Provide the [x, y] coordinate of the cell's center where the given text is located.  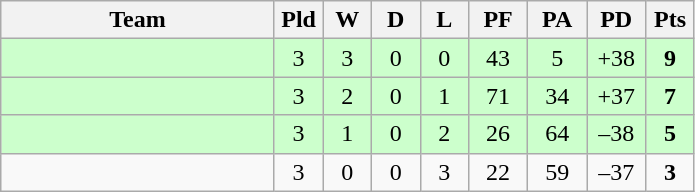
PF [498, 20]
+37 [616, 96]
L [444, 20]
64 [558, 134]
26 [498, 134]
22 [498, 172]
59 [558, 172]
Pld [298, 20]
PD [616, 20]
D [396, 20]
7 [670, 96]
9 [670, 58]
Pts [670, 20]
43 [498, 58]
+38 [616, 58]
W [348, 20]
34 [558, 96]
Team [138, 20]
PA [558, 20]
–37 [616, 172]
–38 [616, 134]
71 [498, 96]
